Return the [X, Y] coordinate for the center point of the cell that contains the specified text.  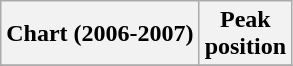
Chart (2006-2007) [100, 34]
Peakposition [245, 34]
